Capture the cell that displays the provided text and extract its (X, Y) central coordinate. 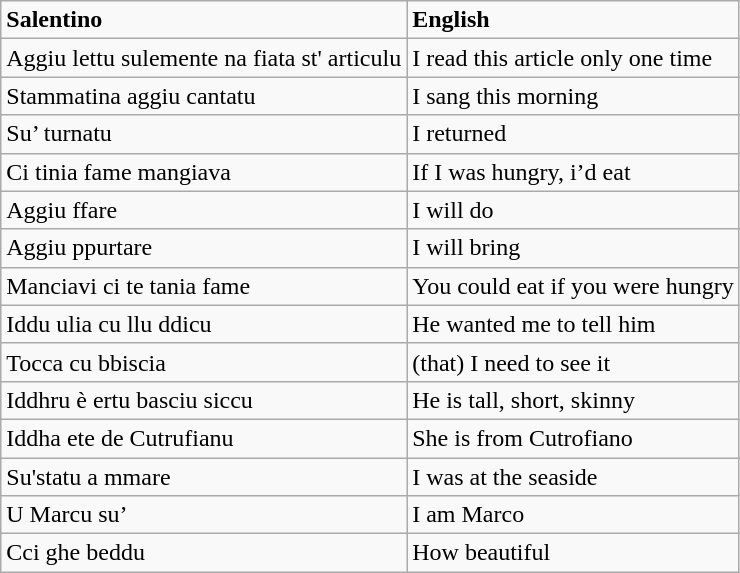
I am Marco (574, 515)
I sang this morning (574, 96)
How beautiful (574, 553)
I will bring (574, 248)
Manciavi ci te tania fame (204, 286)
Ci tinia fame mangiava (204, 172)
Salentino (204, 20)
Su’ turnatu (204, 134)
Aggiu lettu sulemente na fiata st' articulu (204, 58)
He wanted me to tell him (574, 324)
I returned (574, 134)
Iddha ete de Cutrufianu (204, 438)
U Marcu su’ (204, 515)
I was at the seaside (574, 477)
I will do (574, 210)
Tocca cu bbiscia (204, 362)
Aggiu ppurtare (204, 248)
She is from Cutrofiano (574, 438)
Su'statu a mmare (204, 477)
You could eat if you were hungry (574, 286)
English (574, 20)
Stammatina aggiu cantatu (204, 96)
Iddhru è ertu basciu siccu (204, 400)
He is tall, short, skinny (574, 400)
If I was hungry, i’d eat (574, 172)
(that) I need to see it (574, 362)
Aggiu ffare (204, 210)
I read this article only one time (574, 58)
Cci ghe beddu (204, 553)
Iddu ulia cu llu ddicu (204, 324)
